Provide the (x, y) coordinate of the cell's center where the given text is located.  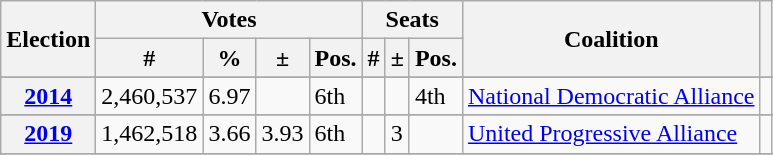
2,460,537 (150, 96)
National Democratic Alliance (611, 96)
Election (48, 39)
Seats (412, 20)
2019 (48, 134)
2014 (48, 96)
United Progressive Alliance (611, 134)
3.93 (282, 134)
4th (436, 96)
3.66 (230, 134)
6.97 (230, 96)
3 (397, 134)
Votes (229, 20)
1,462,518 (150, 134)
Coalition (611, 39)
% (230, 58)
